For the text-containing cell, return its midpoint in (X, Y) coordinate format. 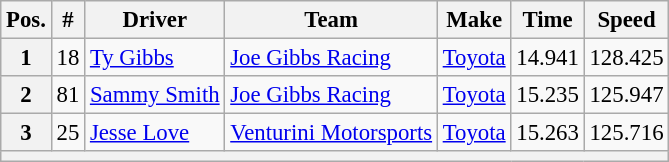
Sammy Smith (155, 95)
3 (26, 133)
15.235 (548, 95)
15.263 (548, 133)
1 (26, 58)
Ty Gibbs (155, 58)
Speed (626, 20)
125.947 (626, 95)
18 (68, 58)
81 (68, 95)
128.425 (626, 58)
Team (331, 20)
2 (26, 95)
14.941 (548, 58)
Pos. (26, 20)
Make (474, 20)
Time (548, 20)
Jesse Love (155, 133)
# (68, 20)
25 (68, 133)
125.716 (626, 133)
Driver (155, 20)
Venturini Motorsports (331, 133)
